Return (X, Y) of the center of cell containing provided text 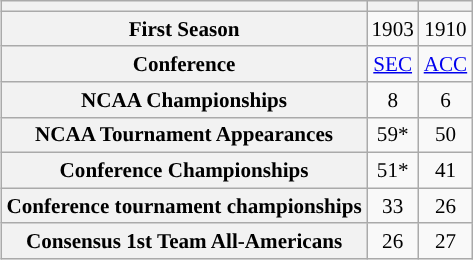
8 (393, 100)
1903 (393, 28)
51* (393, 170)
Conference Championships (184, 170)
ACC (446, 64)
50 (446, 134)
59* (393, 134)
Conference tournament championships (184, 206)
27 (446, 240)
SEC (393, 64)
33 (393, 206)
Consensus 1st Team All-Americans (184, 240)
First Season (184, 28)
41 (446, 170)
NCAA Tournament Appearances (184, 134)
Conference (184, 64)
1910 (446, 28)
NCAA Championships (184, 100)
6 (446, 100)
